Identify which cell holds the provided text, then report its (x, y) central coordinate. 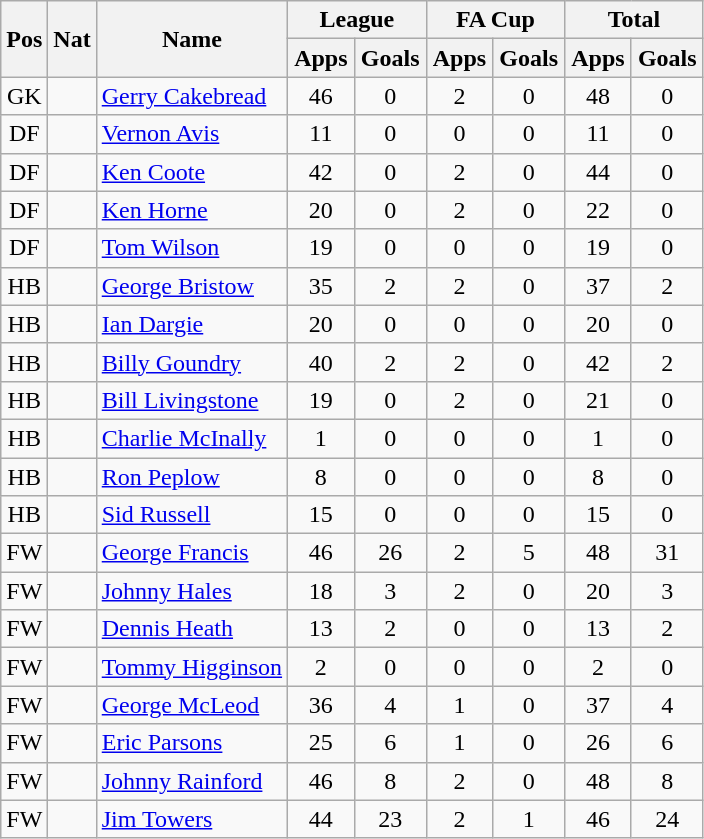
League (358, 20)
23 (390, 819)
George Bristow (192, 286)
Ken Coote (192, 172)
24 (667, 819)
Vernon Avis (192, 134)
Gerry Cakebread (192, 96)
Tommy Higginson (192, 667)
George McLeod (192, 705)
Total (634, 20)
Pos (24, 39)
Tom Wilson (192, 248)
Eric Parsons (192, 743)
35 (322, 286)
21 (598, 400)
Ian Dargie (192, 324)
GK (24, 96)
Ken Horne (192, 210)
22 (598, 210)
Jim Towers (192, 819)
Name (192, 39)
Dennis Heath (192, 629)
25 (322, 743)
5 (529, 553)
FA Cup (496, 20)
36 (322, 705)
Johnny Hales (192, 591)
40 (322, 362)
Nat (72, 39)
Bill Livingstone (192, 400)
18 (322, 591)
Charlie McInally (192, 438)
Sid Russell (192, 515)
Ron Peplow (192, 477)
George Francis (192, 553)
31 (667, 553)
Johnny Rainford (192, 781)
Billy Goundry (192, 362)
